Identify which cell holds the provided text, then report its [X, Y] central coordinate. 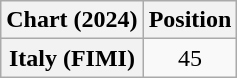
Italy (FIMI) [72, 58]
Position [190, 20]
Chart (2024) [72, 20]
45 [190, 58]
